Extract the [X, Y] coordinate from the center of the cell holding the provided text.  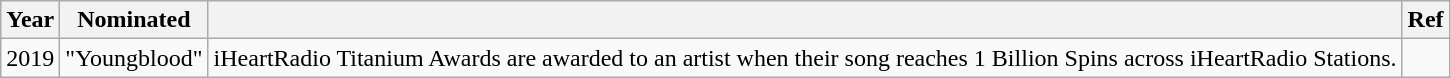
iHeartRadio Titanium Awards are awarded to an artist when their song reaches 1 Billion Spins across iHeartRadio Stations. [805, 58]
Ref [1426, 20]
2019 [30, 58]
"Youngblood" [134, 58]
Year [30, 20]
Nominated [134, 20]
